Detect which cell encompasses the target text, then output its (x, y) center coordinate. 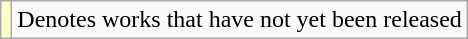
Denotes works that have not yet been released (240, 20)
